Detect which cell encompasses the target text, then output its [X, Y] center coordinate. 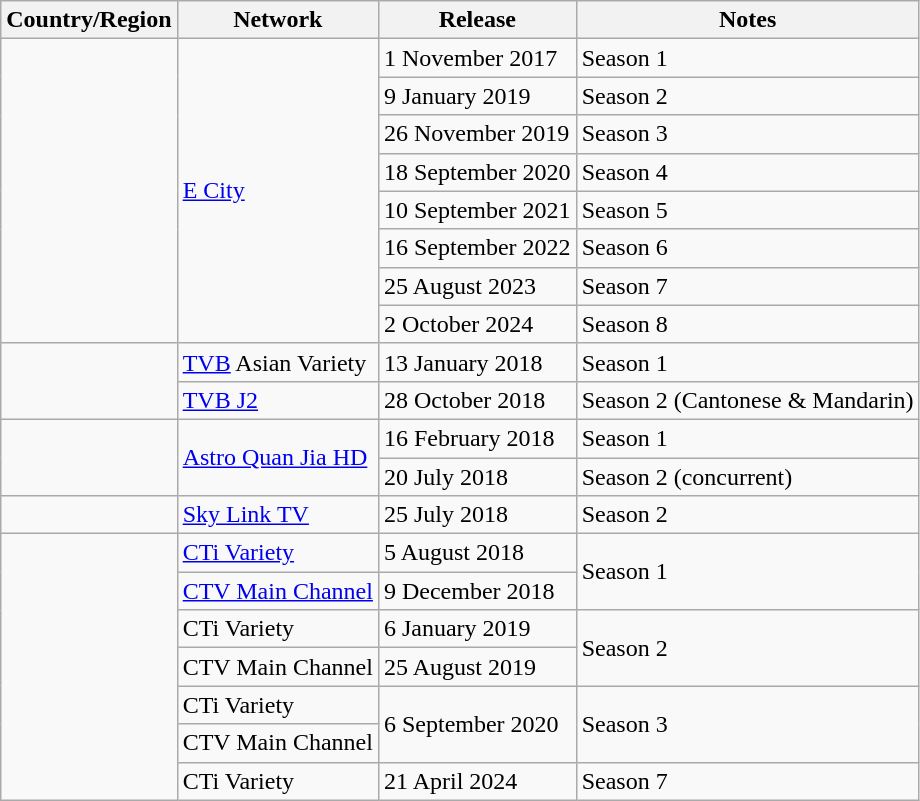
TVB Asian Variety [278, 362]
6 January 2019 [477, 629]
E City [278, 191]
28 October 2018 [477, 400]
1 November 2017 [477, 58]
20 July 2018 [477, 477]
Season 8 [748, 324]
6 September 2020 [477, 724]
25 August 2023 [477, 286]
16 September 2022 [477, 248]
Notes [748, 20]
Country/Region [89, 20]
Sky Link TV [278, 515]
25 July 2018 [477, 515]
Release [477, 20]
18 September 2020 [477, 172]
Astro Quan Jia HD [278, 457]
21 April 2024 [477, 781]
16 February 2018 [477, 438]
10 September 2021 [477, 210]
Season 6 [748, 248]
13 January 2018 [477, 362]
Season 4 [748, 172]
TVB J2 [278, 400]
Season 5 [748, 210]
Season 2 (Cantonese & Mandarin) [748, 400]
9 January 2019 [477, 96]
25 August 2019 [477, 667]
2 October 2024 [477, 324]
Season 2 (concurrent) [748, 477]
9 December 2018 [477, 591]
26 November 2019 [477, 134]
Network [278, 20]
5 August 2018 [477, 553]
